Find where the given text appears and provide that cell's center as [x, y] coordinate. 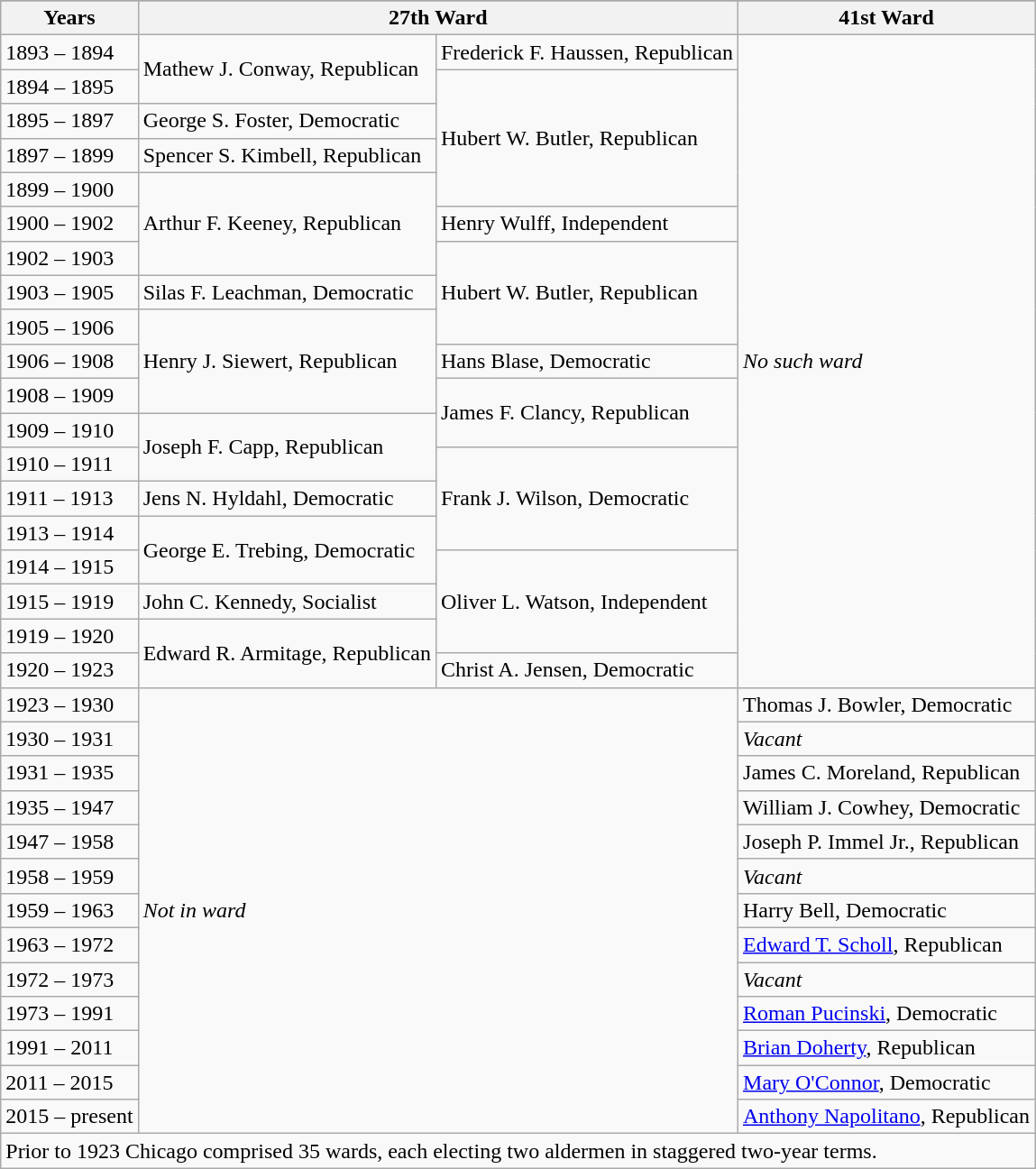
George E. Trebing, Democratic [287, 550]
James C. Moreland, Republican [887, 773]
2015 – present [69, 1117]
Oliver L. Watson, Independent [586, 602]
1903 – 1905 [69, 292]
1909 – 1910 [69, 430]
1915 – 1919 [69, 602]
1920 – 1923 [69, 670]
Silas F. Leachman, Democratic [287, 292]
Years [69, 18]
Joseph F. Capp, Republican [287, 447]
1947 – 1958 [69, 842]
1991 – 2011 [69, 1048]
1908 – 1909 [69, 395]
No such ward [887, 361]
1972 – 1973 [69, 979]
27th Ward [438, 18]
1894 – 1895 [69, 87]
Frank J. Wilson, Democratic [586, 499]
1900 – 1902 [69, 224]
Thomas J. Bowler, Democratic [887, 704]
1899 – 1900 [69, 189]
Jens N. Hyldahl, Democratic [287, 499]
William J. Cowhey, Democratic [887, 807]
2011 – 2015 [69, 1082]
1893 – 1894 [69, 52]
George S. Foster, Democratic [287, 121]
Brian Doherty, Republican [887, 1048]
Anthony Napolitano, Republican [887, 1117]
Prior to 1923 Chicago comprised 35 wards, each electing two aldermen in staggered two-year terms. [518, 1151]
1914 – 1915 [69, 567]
1959 – 1963 [69, 910]
1931 – 1935 [69, 773]
1905 – 1906 [69, 327]
1913 – 1914 [69, 533]
1923 – 1930 [69, 704]
Roman Pucinski, Democratic [887, 1014]
1919 – 1920 [69, 636]
1897 – 1899 [69, 155]
1935 – 1947 [69, 807]
Joseph P. Immel Jr., Republican [887, 842]
John C. Kennedy, Socialist [287, 602]
Frederick F. Haussen, Republican [586, 52]
1958 – 1959 [69, 876]
Edward R. Armitage, Republican [287, 653]
Spencer S. Kimbell, Republican [287, 155]
Henry J. Siewert, Republican [287, 361]
Mary O'Connor, Democratic [887, 1082]
Christ A. Jensen, Democratic [586, 670]
1963 – 1972 [69, 944]
1973 – 1991 [69, 1014]
Harry Bell, Democratic [887, 910]
1902 – 1903 [69, 258]
Edward T. Scholl, Republican [887, 944]
1910 – 1911 [69, 465]
1906 – 1908 [69, 361]
Not in ward [438, 911]
James F. Clancy, Republican [586, 412]
1911 – 1913 [69, 499]
Mathew J. Conway, Republican [287, 69]
Henry Wulff, Independent [586, 224]
Arthur F. Keeney, Republican [287, 224]
1930 – 1931 [69, 739]
41st Ward [887, 18]
Hans Blase, Democratic [586, 361]
1895 – 1897 [69, 121]
